From the cell containing the given text, extract its center point as [X, Y] coordinate. 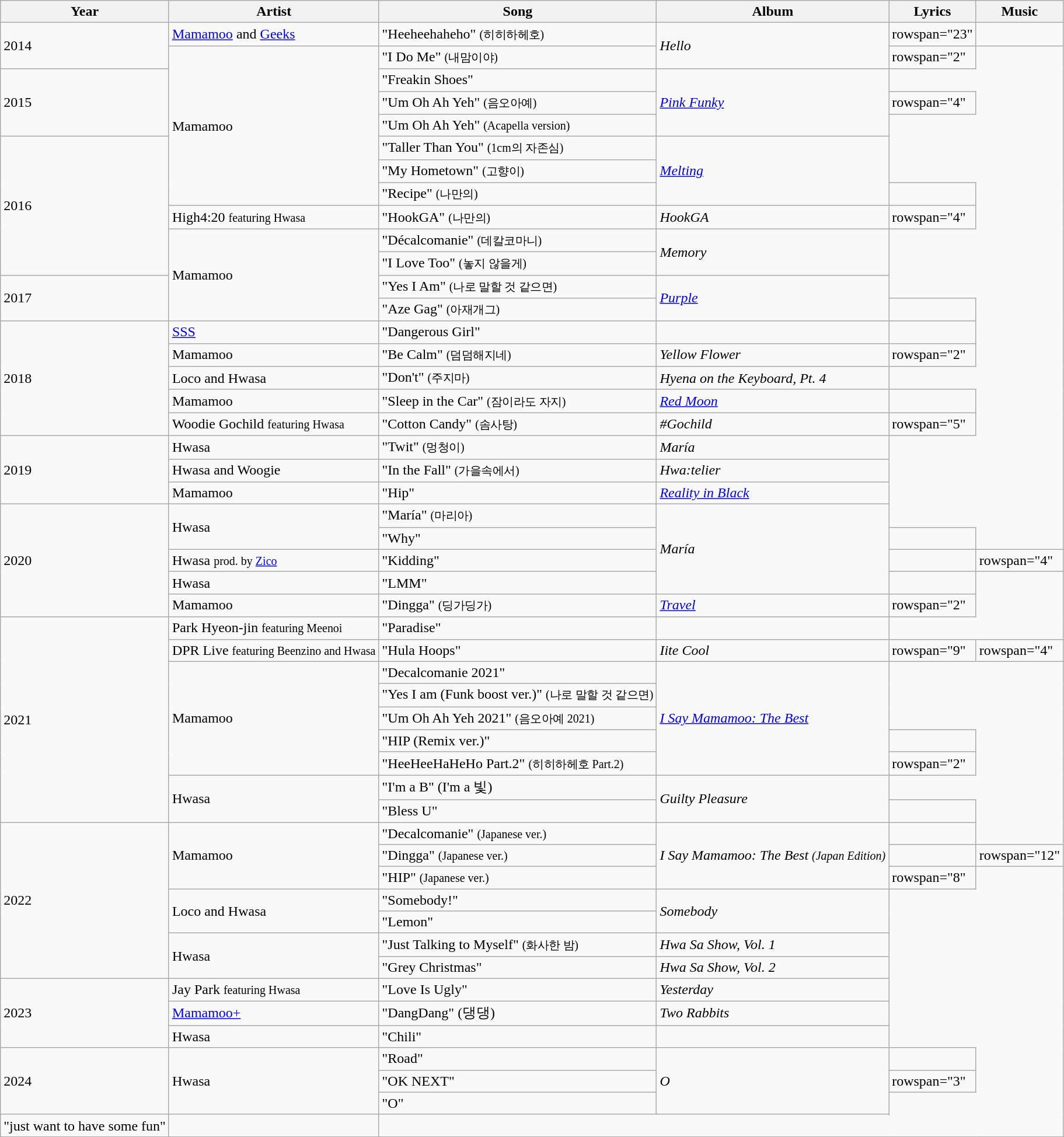
2017 [85, 298]
Red Moon [773, 401]
"DangDang" (댕댕) [518, 1013]
Travel [773, 605]
"Grey Christmas" [518, 967]
Pink Funky [773, 103]
"HeeHeeHaHeHo Part.2" (히히하헤호 Part.2) [518, 763]
I Say Mamamoo: The Best [773, 718]
#Gochild [773, 424]
"Um Oh Ah Yeh 2021" (음오아예 2021) [518, 719]
"Cotton Candy" (솜사탕) [518, 424]
rowspan="9" [933, 650]
"Um Oh Ah Yeh" (음오아예) [518, 103]
Yesterday [773, 989]
"Dingga" (Japanese ver.) [518, 856]
"Recipe" (나만의) [518, 194]
"O" [518, 1103]
Guilty Pleasure [773, 798]
"Heeheehaheho" (히히하헤호) [518, 34]
"Um Oh Ah Yeh" (Acapella version) [518, 125]
Hello [773, 46]
DPR Live featuring Beenzino and Hwasa [274, 650]
"Sleep in the Car" (잠이라도 자지) [518, 401]
"Somebody!" [518, 900]
Memory [773, 252]
2014 [85, 46]
"Décalcomanie" (데칼코마니) [518, 240]
"Bless U" [518, 811]
"Don't" (주지마) [518, 378]
"I Do Me" (내맘이야) [518, 57]
Hyena on the Keyboard, Pt. 4 [773, 378]
"I Love Too" (놓지 않을게) [518, 263]
Yellow Flower [773, 355]
Lyrics [933, 12]
Purple [773, 298]
"HookGA" (나만의) [518, 217]
rowspan="23" [933, 34]
"Why" [518, 538]
Reality in Black [773, 493]
"Yes I am (Funk boost ver.)" (나로 말할 것 같으면) [518, 695]
Hwa Sa Show, Vol. 1 [773, 945]
I Say Mamamoo: The Best (Japan Edition) [773, 855]
Hwa:telier [773, 470]
"HIP" (Japanese ver.) [518, 878]
2022 [85, 900]
"Love Is Ugly" [518, 989]
2020 [85, 560]
"My Hometown" (고향이) [518, 171]
Hwa Sa Show, Vol. 2 [773, 967]
Park Hyeon-jin featuring Meenoi [274, 628]
"HIP (Remix ver.)" [518, 741]
"Paradise" [518, 628]
Jay Park featuring Hwasa [274, 989]
"Twit" (멍청이) [518, 447]
rowspan="5" [933, 424]
Artist [274, 12]
"Dingga" (딩가딩가) [518, 605]
Iite Cool [773, 650]
"Chili" [518, 1037]
Hwasa and Woogie [274, 470]
"Be Calm" (덤덤해지네) [518, 355]
HookGA [773, 217]
"just want to have some fun" [85, 1125]
Melting [773, 172]
rowspan="8" [933, 878]
"Decalcomanie" (Japanese ver.) [518, 833]
Hwasa prod. by Zico [274, 560]
"Dangerous Girl" [518, 332]
Somebody [773, 911]
Mamamoo+ [274, 1013]
"Taller Than You" (1cm의 자존심) [518, 148]
"Hip" [518, 493]
"OK NEXT" [518, 1081]
"Aze Gag" (아재개그) [518, 310]
"Just Talking to Myself" (화사한 밤) [518, 945]
2024 [85, 1081]
2019 [85, 469]
SSS [274, 332]
High4:20 featuring Hwasa [274, 217]
O [773, 1081]
"Hula Hoops" [518, 650]
Two Rabbits [773, 1013]
2016 [85, 205]
"Road" [518, 1059]
rowspan="12" [1020, 856]
rowspan="3" [933, 1081]
Mamamoo and Geeks [274, 34]
"Kidding" [518, 560]
Music [1020, 12]
"María" (마리아) [518, 516]
"Decalcomanie 2021" [518, 672]
"Yes I Am" (나로 말할 것 같으면) [518, 287]
Song [518, 12]
"Freakin Shoes" [518, 80]
"I'm a B" (I'm a 빛) [518, 788]
"LMM" [518, 583]
"In the Fall" (가을속에서) [518, 470]
Album [773, 12]
"Lemon" [518, 922]
2018 [85, 378]
2021 [85, 720]
Woodie Gochild featuring Hwasa [274, 424]
Year [85, 12]
2023 [85, 1013]
2015 [85, 103]
